From the cell containing the given text, extract its center point as (x, y) coordinate. 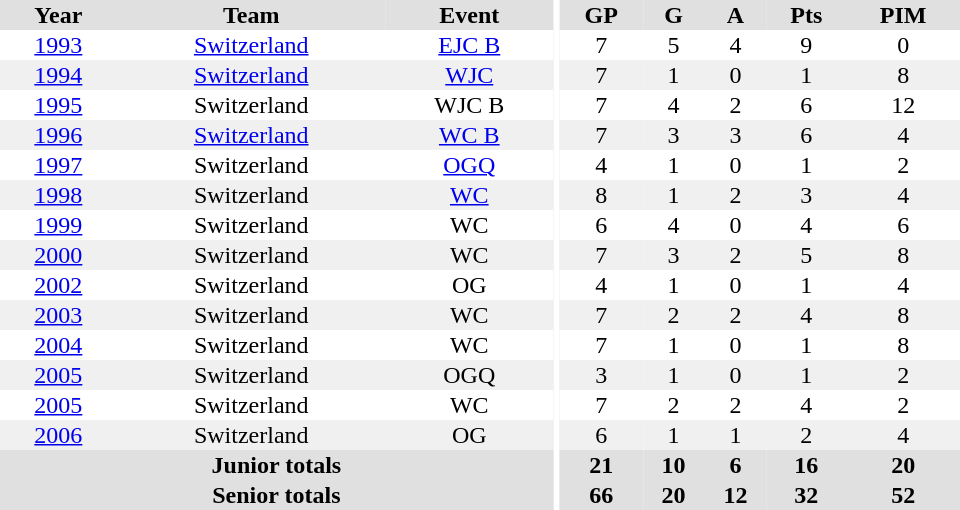
2000 (58, 255)
1996 (58, 135)
Year (58, 15)
66 (602, 495)
Junior totals (276, 465)
Team (252, 15)
21 (602, 465)
52 (903, 495)
1993 (58, 45)
1995 (58, 105)
2003 (58, 315)
9 (806, 45)
G (674, 15)
PIM (903, 15)
Senior totals (276, 495)
WC B (470, 135)
10 (674, 465)
2004 (58, 345)
16 (806, 465)
1997 (58, 165)
WJC B (470, 105)
Event (470, 15)
32 (806, 495)
1999 (58, 225)
1998 (58, 195)
EJC B (470, 45)
A (736, 15)
Pts (806, 15)
GP (602, 15)
2006 (58, 435)
WJC (470, 75)
1994 (58, 75)
2002 (58, 285)
